Determine the [X, Y] coordinate at the center of the cell enclosing the given text.  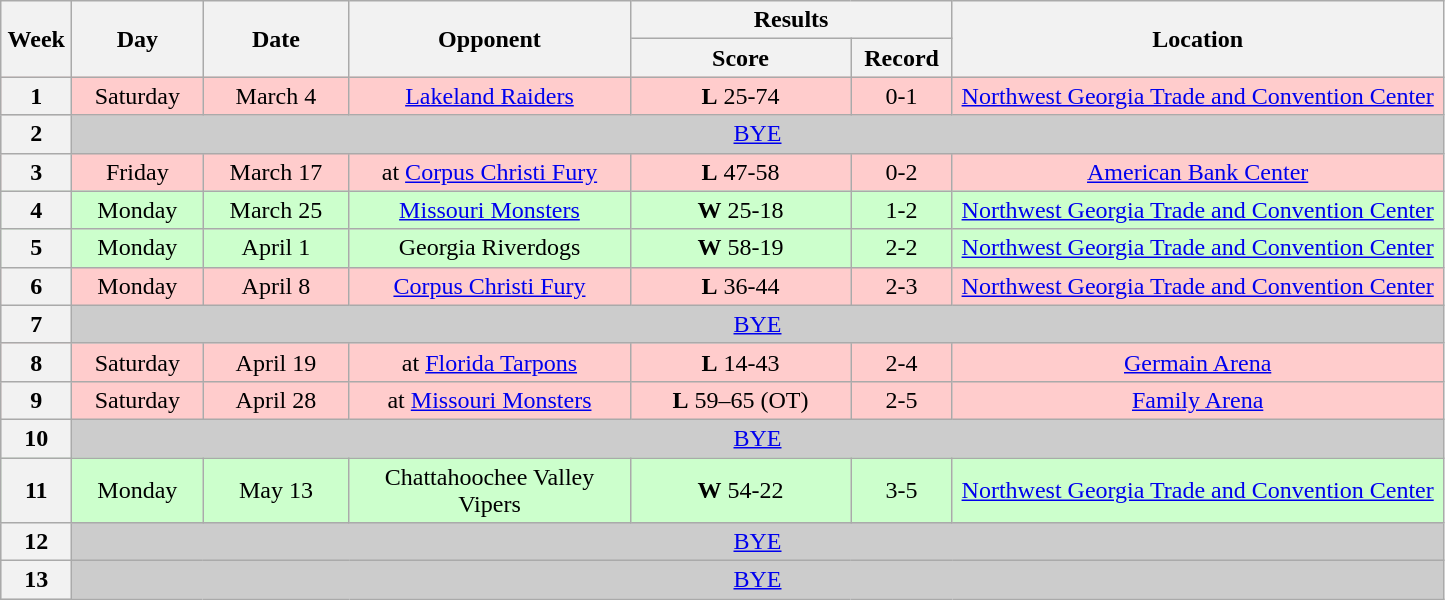
11 [36, 490]
April 19 [276, 362]
0-2 [902, 172]
Record [902, 58]
Location [1198, 39]
Opponent [490, 39]
March 17 [276, 172]
13 [36, 580]
Date [276, 39]
at Corpus Christi Fury [490, 172]
2-3 [902, 286]
Score [740, 58]
Missouri Monsters [490, 210]
12 [36, 542]
May 13 [276, 490]
Germain Arena [1198, 362]
Family Arena [1198, 400]
Friday [138, 172]
Week [36, 39]
2-2 [902, 248]
1-2 [902, 210]
4 [36, 210]
L 14-43 [740, 362]
L 36-44 [740, 286]
L 47-58 [740, 172]
6 [36, 286]
2 [36, 134]
W 58-19 [740, 248]
5 [36, 248]
Chattahoochee Valley Vipers [490, 490]
7 [36, 324]
L 59–65 (OT) [740, 400]
March 4 [276, 96]
2-4 [902, 362]
Georgia Riverdogs [490, 248]
10 [36, 438]
American Bank Center [1198, 172]
3 [36, 172]
L 25-74 [740, 96]
0-1 [902, 96]
9 [36, 400]
1 [36, 96]
April 1 [276, 248]
at Florida Tarpons [490, 362]
3-5 [902, 490]
Day [138, 39]
W 54-22 [740, 490]
at Missouri Monsters [490, 400]
March 25 [276, 210]
W 25-18 [740, 210]
April 8 [276, 286]
Corpus Christi Fury [490, 286]
2-5 [902, 400]
8 [36, 362]
Lakeland Raiders [490, 96]
Results [791, 20]
April 28 [276, 400]
